Pinpoint the cell where the given text exists, returning its [x, y] midpoint coordinate. 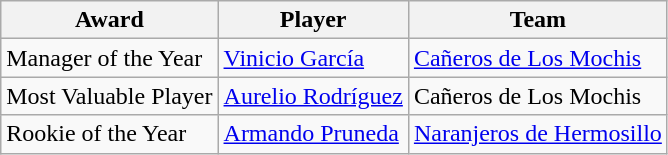
Player [313, 20]
Armando Pruneda [313, 134]
Manager of the Year [110, 58]
Award [110, 20]
Aurelio Rodríguez [313, 96]
Most Valuable Player [110, 96]
Vinicio García [313, 58]
Rookie of the Year [110, 134]
Team [538, 20]
Naranjeros de Hermosillo [538, 134]
